Search for the cell housing the specified text and yield its [x, y] center coordinate. 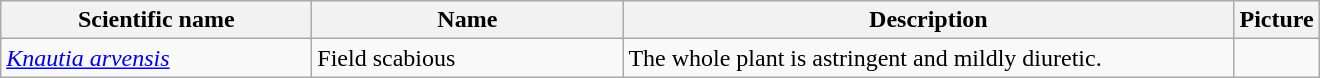
Name [468, 20]
Picture [1276, 20]
Field scabious [468, 58]
Scientific name [156, 20]
Knautia arvensis [156, 58]
The whole plant is astringent and mildly diuretic. [928, 58]
Description [928, 20]
